Output the (x, y) coordinate of the center of the cell containing the given text.  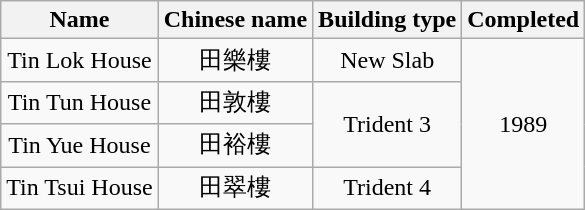
田翠樓 (235, 188)
田敦樓 (235, 102)
田樂樓 (235, 60)
Tin Tsui House (80, 188)
Chinese name (235, 20)
Tin Tun House (80, 102)
田裕樓 (235, 146)
Tin Yue House (80, 146)
Building type (388, 20)
New Slab (388, 60)
Tin Lok House (80, 60)
1989 (524, 124)
Name (80, 20)
Trident 3 (388, 124)
Completed (524, 20)
Trident 4 (388, 188)
